Output the [x, y] coordinate of the center of the cell containing the given text.  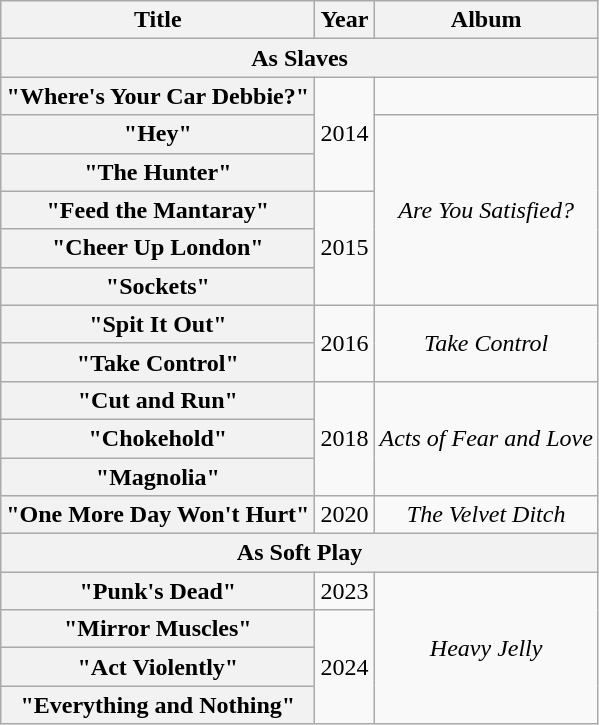
Year [344, 20]
Take Control [486, 343]
Album [486, 20]
"Hey" [158, 134]
The Velvet Ditch [486, 515]
As Slaves [300, 58]
2015 [344, 248]
2020 [344, 515]
"Chokehold" [158, 438]
"Spit It Out" [158, 324]
Are You Satisfied? [486, 210]
"Magnolia" [158, 477]
2023 [344, 591]
2014 [344, 134]
"Act Violently" [158, 667]
Title [158, 20]
"Feed the Mantaray" [158, 210]
2016 [344, 343]
"One More Day Won't Hurt" [158, 515]
Heavy Jelly [486, 648]
"Everything and Nothing" [158, 705]
"Punk's Dead" [158, 591]
As Soft Play [300, 553]
"The Hunter" [158, 172]
"Mirror Muscles" [158, 629]
"Take Control" [158, 362]
"Cut and Run" [158, 400]
Acts of Fear and Love [486, 438]
2018 [344, 438]
"Cheer Up London" [158, 248]
"Sockets" [158, 286]
"Where's Your Car Debbie?" [158, 96]
2024 [344, 667]
